Provide the (x, y) coordinate of the cell's center where the given text is located.  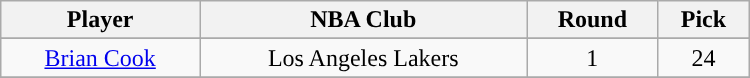
Pick (704, 20)
24 (704, 58)
Round (592, 20)
Los Angeles Lakers (364, 58)
NBA Club (364, 20)
Brian Cook (100, 58)
1 (592, 58)
Player (100, 20)
